Find where the given text appears and provide that cell's center as [x, y] coordinate. 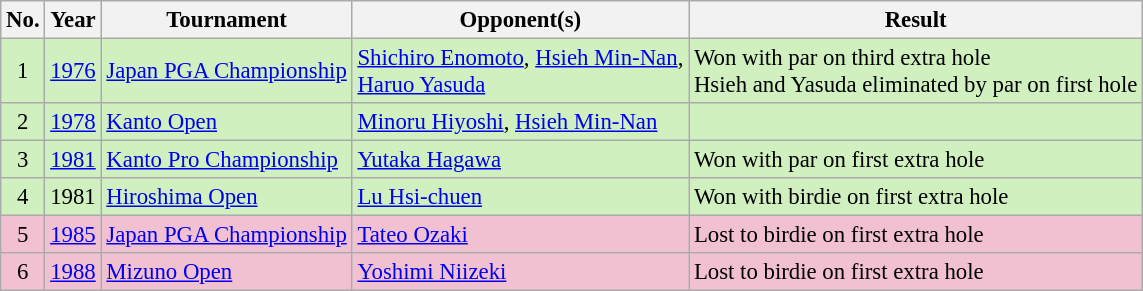
Hiroshima Open [226, 197]
Opponent(s) [520, 20]
Year [73, 20]
Lost to birdie on first extra hole [916, 235]
Won with par on third extra holeHsieh and Yasuda eliminated by par on first hole [916, 72]
Won with birdie on first extra hole [916, 197]
Result [916, 20]
5 [23, 235]
Tateo Ozaki [520, 235]
Tournament [226, 20]
Won with par on first extra hole [916, 160]
Kanto Pro Championship [226, 160]
1976 [73, 72]
1978 [73, 122]
No. [23, 20]
4 [23, 197]
Kanto Open [226, 122]
Yutaka Hagawa [520, 160]
Lu Hsi-chuen [520, 197]
Shichiro Enomoto, Hsieh Min-Nan, Haruo Yasuda [520, 72]
1 [23, 72]
3 [23, 160]
Minoru Hiyoshi, Hsieh Min-Nan [520, 122]
1985 [73, 235]
2 [23, 122]
